Extract the (x, y) coordinate from the center of the cell holding the provided text.  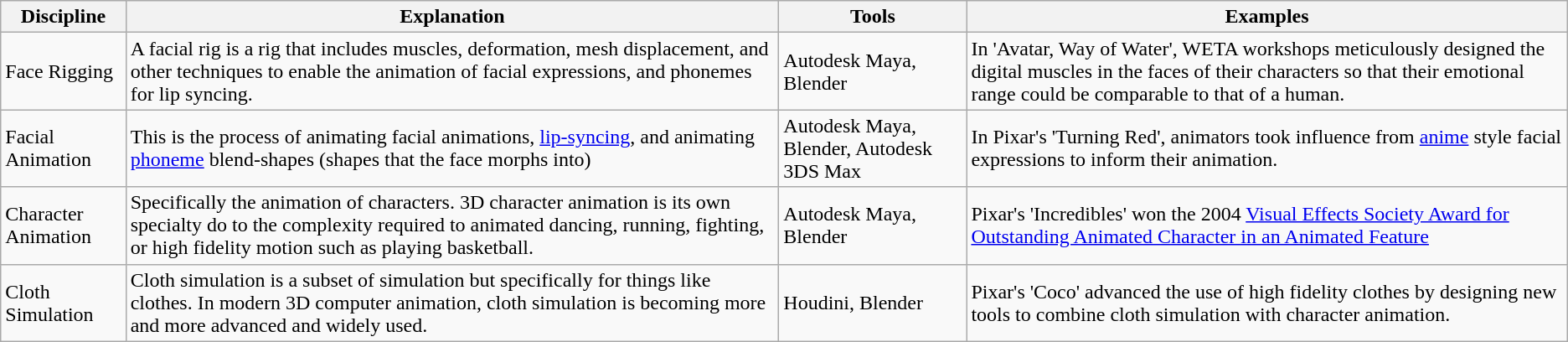
Autodesk Maya, Blender, Autodesk 3DS Max (873, 148)
Pixar's 'Incredibles' won the 2004 Visual Effects Society Award for Outstanding Animated Character in an Animated Feature (1266, 225)
Facial Animation (64, 148)
In Pixar's 'Turning Red', animators took influence from anime style facial expressions to inform their animation. (1266, 148)
Face Rigging (64, 71)
Examples (1266, 17)
Pixar's 'Coco' advanced the use of high fidelity clothes by designing new tools to combine cloth simulation with character animation. (1266, 303)
Character Animation (64, 225)
Discipline (64, 17)
Explanation (452, 17)
Tools (873, 17)
This is the process of animating facial animations, lip-syncing, and animating phoneme blend-shapes (shapes that the face morphs into) (452, 148)
Houdini, Blender (873, 303)
Cloth Simulation (64, 303)
